Extract the (X, Y) coordinate from the center of the cell holding the provided text.  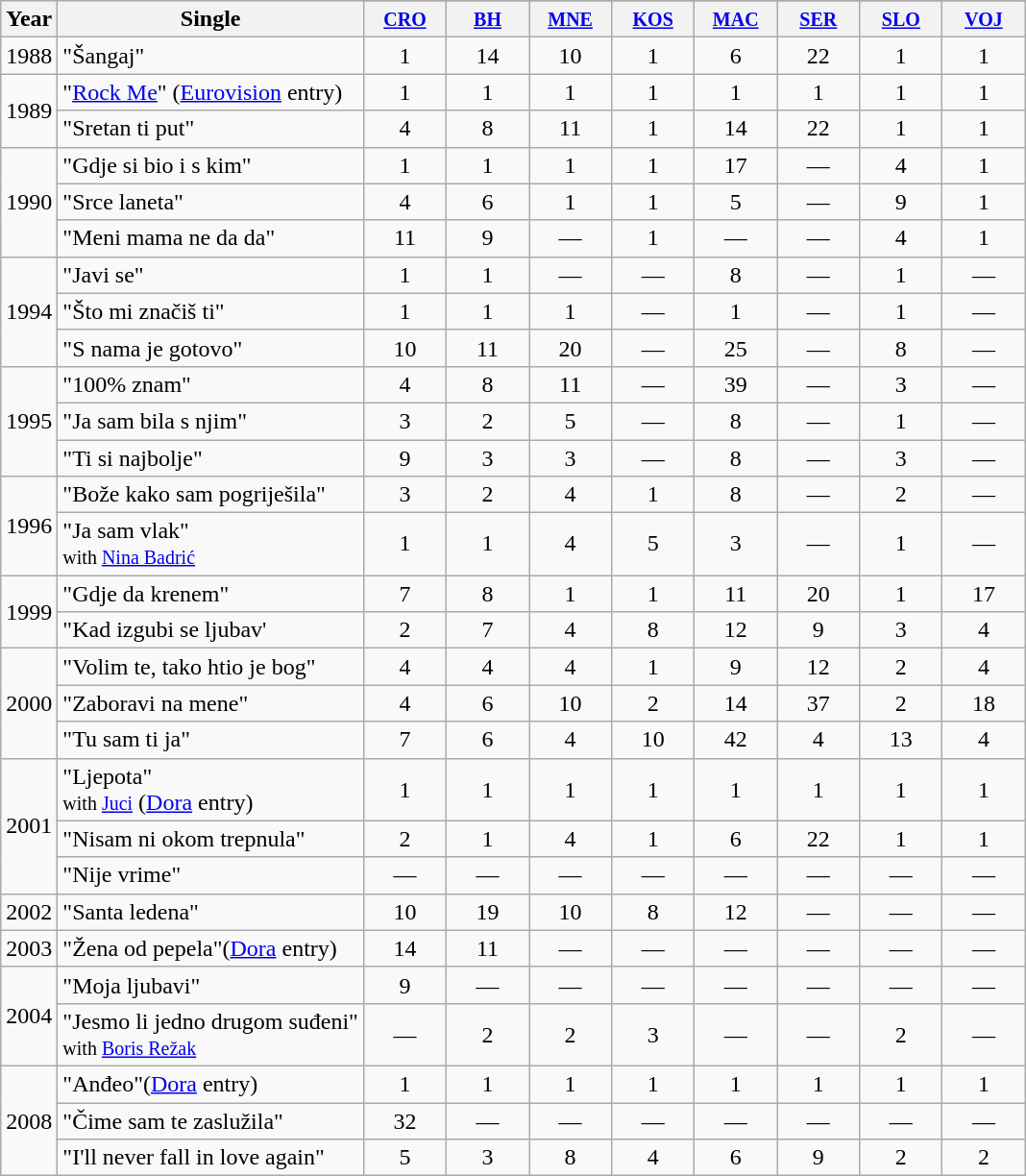
"Ti si najbolje" (211, 458)
19 (488, 912)
"Što mi značiš ti" (211, 311)
"S nama je gotovo" (211, 348)
"Ljepota" with Juci (Dora entry) (211, 790)
2008 (29, 1120)
"Tu sam ti ja" (211, 740)
"Bože kako sam pogriješila" (211, 495)
"Jesmo li jedno drugom suđeni" with Boris Režak (211, 1034)
"Kad izgubi se ljubav' (211, 630)
Single (211, 19)
"Ja sam bila s njim" (211, 421)
"I'll never fall in love again" (211, 1158)
2003 (29, 948)
"Gdje da krenem" (211, 594)
18 (984, 703)
2004 (29, 1017)
39 (736, 384)
"Anđeo"(Dora entry) (211, 1084)
"Čime sam te zaslužila" (211, 1121)
"Sretan ti put" (211, 129)
37 (818, 703)
1994 (29, 311)
"Ja sam vlak" with Nina Badrić (211, 544)
MAC (736, 19)
BH (488, 19)
1990 (29, 202)
"Srce laneta" (211, 202)
2002 (29, 912)
"Santa ledena" (211, 912)
MNE (571, 19)
1999 (29, 612)
SLO (901, 19)
2000 (29, 703)
"Zaboravi na mene" (211, 703)
Year (29, 19)
1995 (29, 421)
"Gdje si bio i s kim" (211, 165)
32 (404, 1121)
SER (818, 19)
"100% znam" (211, 384)
CRO (404, 19)
"Meni mama ne da da" (211, 238)
"Nije vrime" (211, 875)
"Šangaj" (211, 56)
"Nisam ni okom trepnula" (211, 839)
VOJ (984, 19)
"Volim te, tako htio je bog" (211, 667)
2001 (29, 826)
1988 (29, 56)
"Rock Me" (Eurovision entry) (211, 92)
KOS (653, 19)
"Javi se" (211, 275)
1989 (29, 110)
"Žena od pepela"(Dora entry) (211, 948)
25 (736, 348)
"Moja ljubavi" (211, 985)
42 (736, 740)
1996 (29, 527)
13 (901, 740)
